Identify which cell holds the provided text, then report its (X, Y) central coordinate. 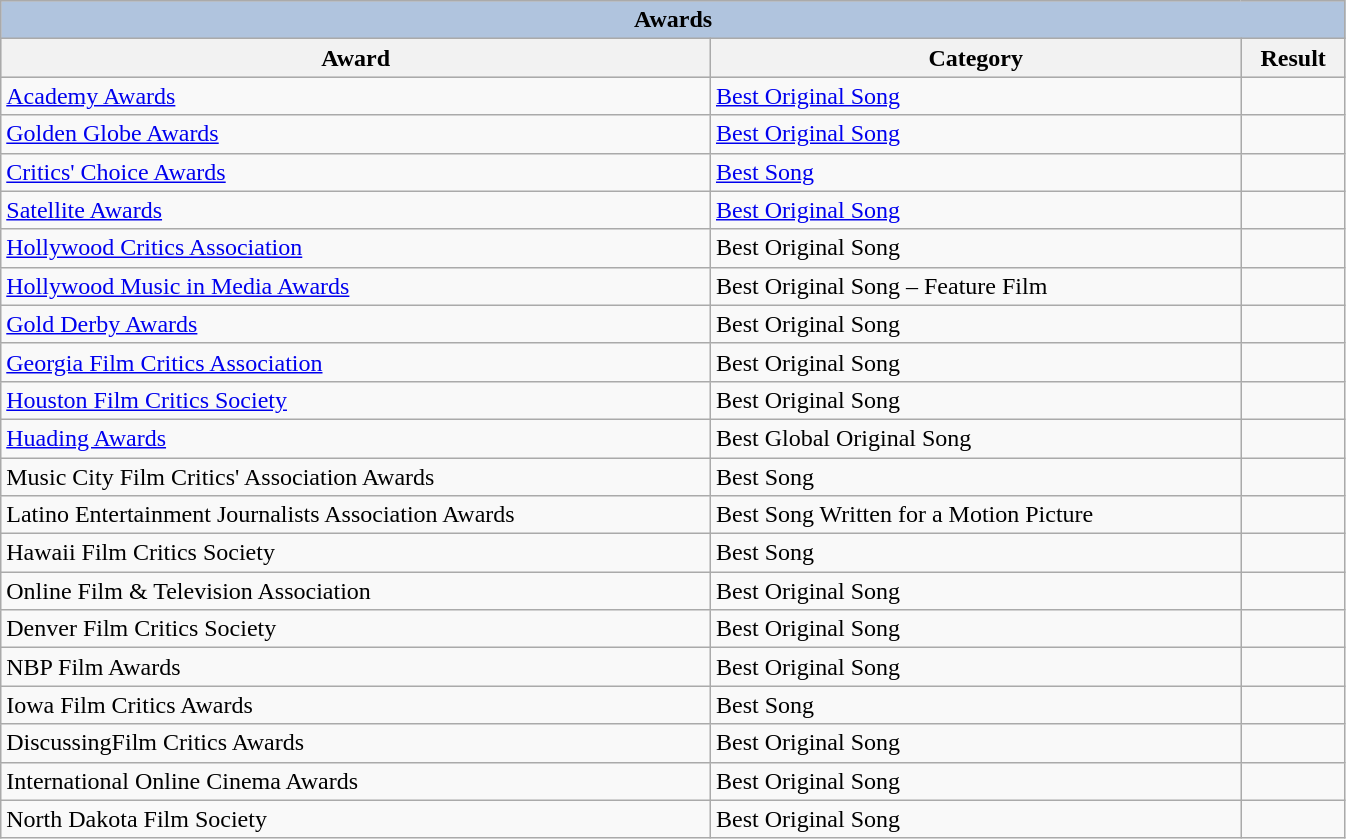
Awards (674, 20)
Best Original Song – Feature Film (976, 286)
Hawaii Film Critics Society (356, 553)
Gold Derby Awards (356, 324)
Houston Film Critics Society (356, 400)
Critics' Choice Awards (356, 172)
Denver Film Critics Society (356, 629)
Georgia Film Critics Association (356, 362)
Satellite Awards (356, 210)
International Online Cinema Awards (356, 781)
Online Film & Television Association (356, 591)
Award (356, 58)
Music City Film Critics' Association Awards (356, 477)
Category (976, 58)
Best Global Original Song (976, 438)
DiscussingFilm Critics Awards (356, 743)
Hollywood Music in Media Awards (356, 286)
Academy Awards (356, 96)
Huading Awards (356, 438)
Hollywood Critics Association (356, 248)
North Dakota Film Society (356, 819)
Iowa Film Critics Awards (356, 705)
Best Song Written for a Motion Picture (976, 515)
Latino Entertainment Journalists Association Awards (356, 515)
Golden Globe Awards (356, 134)
Result (1293, 58)
NBP Film Awards (356, 667)
